Pinpoint the cell where the given text exists, returning its [X, Y] midpoint coordinate. 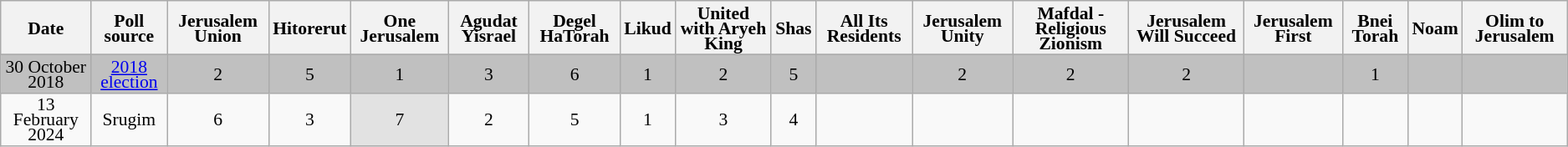
13 February 2024 [46, 119]
Poll source [129, 28]
Noam [1435, 28]
Shas [793, 28]
Likud [647, 28]
One Jerusalem [400, 28]
All Its Residents [863, 28]
7 [400, 119]
Srugim [129, 119]
Jerusalem First [1293, 28]
4 [793, 119]
2018 election [129, 73]
30 October 2018 [46, 73]
Mafdal - Religious Zionism [1070, 28]
Jerusalem Union [217, 28]
Degel HaTorah [575, 28]
Jerusalem Will Succeed [1187, 28]
Agudat Yisrael [488, 28]
Jerusalem Unity [963, 28]
Date [46, 28]
Olim to Jerusalem [1515, 28]
Bnei Torah [1375, 28]
United with Aryeh King [723, 28]
Hitorerut [309, 28]
